Find where the given text appears and provide that cell's center as [x, y] coordinate. 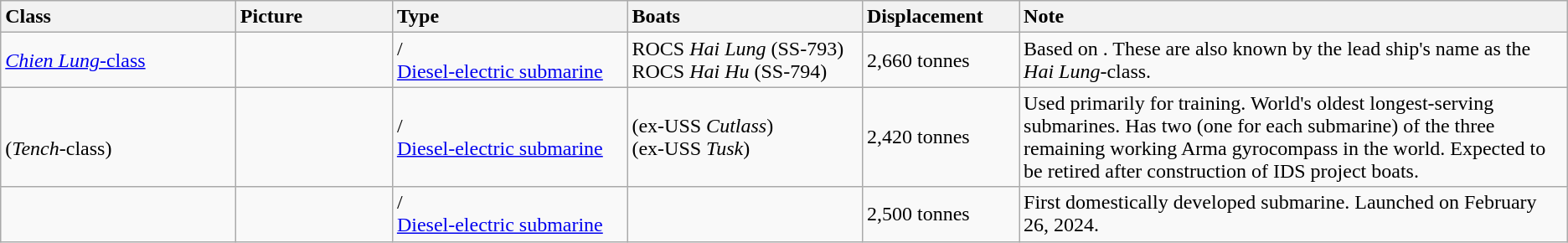
Chien Lung-class [119, 60]
Displacement [940, 17]
ROCS Hai Lung (SS-793) ROCS Hai Hu (SS-794) [745, 60]
(Tench-class) [119, 137]
2,660 tonnes [940, 60]
Note [1293, 17]
(ex-USS Cutlass) (ex-USS Tusk) [745, 137]
Class [119, 17]
Type [509, 17]
Picture [313, 17]
Based on . These are also known by the lead ship's name as the Hai Lung-class. [1293, 60]
2,420 tonnes [940, 137]
First domestically developed submarine. Launched on February 26, 2024. [1293, 215]
Boats [745, 17]
2,500 tonnes [940, 215]
